Determine the [X, Y] coordinate at the center of the cell enclosing the given text.  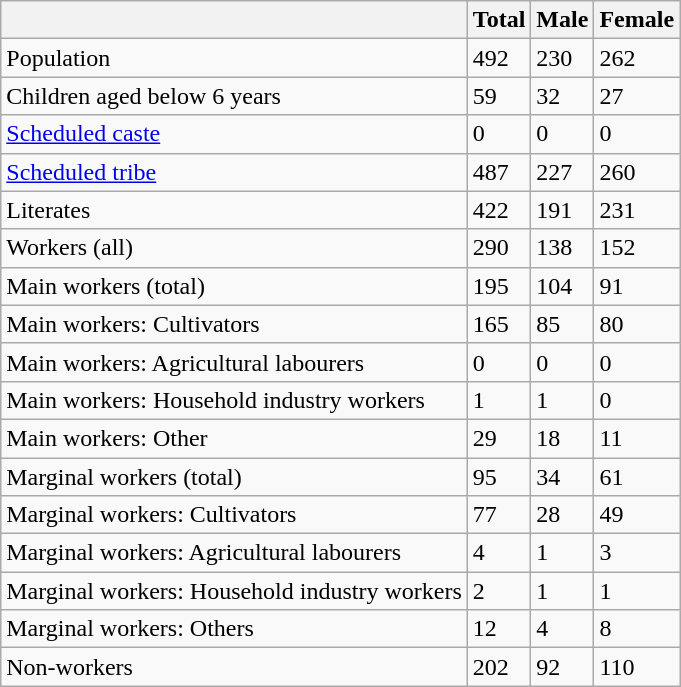
260 [637, 172]
80 [637, 324]
227 [562, 172]
3 [637, 553]
Marginal workers: Agricultural labourers [234, 553]
104 [562, 286]
Total [499, 20]
32 [562, 96]
Scheduled tribe [234, 172]
59 [499, 96]
92 [562, 667]
Main workers: Cultivators [234, 324]
12 [499, 629]
28 [562, 515]
Marginal workers: Cultivators [234, 515]
85 [562, 324]
29 [499, 438]
152 [637, 248]
Children aged below 6 years [234, 96]
18 [562, 438]
61 [637, 477]
110 [637, 667]
Marginal workers: Household industry workers [234, 591]
202 [499, 667]
138 [562, 248]
77 [499, 515]
Non-workers [234, 667]
27 [637, 96]
191 [562, 210]
262 [637, 58]
11 [637, 438]
487 [499, 172]
165 [499, 324]
Female [637, 20]
Population [234, 58]
Main workers: Household industry workers [234, 400]
Main workers (total) [234, 286]
230 [562, 58]
Marginal workers (total) [234, 477]
Literates [234, 210]
91 [637, 286]
2 [499, 591]
Main workers: Other [234, 438]
195 [499, 286]
Workers (all) [234, 248]
231 [637, 210]
492 [499, 58]
290 [499, 248]
Scheduled caste [234, 134]
Main workers: Agricultural labourers [234, 362]
Marginal workers: Others [234, 629]
95 [499, 477]
8 [637, 629]
34 [562, 477]
422 [499, 210]
49 [637, 515]
Male [562, 20]
